Provide the (x, y) coordinate of the cell's center where the given text is located.  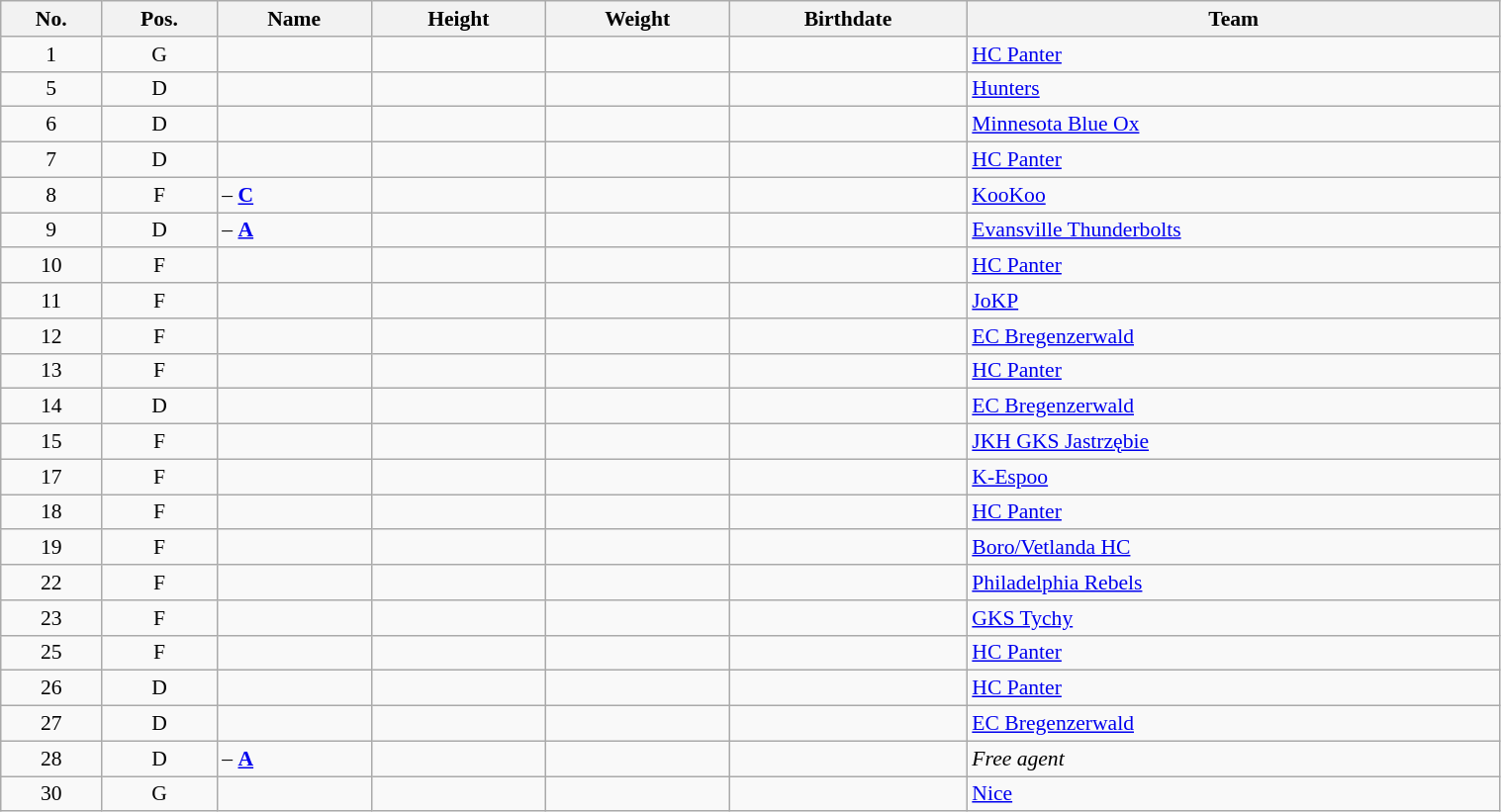
25 (51, 653)
19 (51, 548)
Height (458, 19)
12 (51, 336)
10 (51, 266)
6 (51, 125)
No. (51, 19)
JKH GKS Jastrzębie (1233, 442)
5 (51, 89)
14 (51, 406)
Philadelphia Rebels (1233, 583)
Pos. (160, 19)
13 (51, 371)
22 (51, 583)
Birthdate (849, 19)
K-Espoo (1233, 477)
Team (1233, 19)
26 (51, 688)
8 (51, 195)
17 (51, 477)
23 (51, 618)
9 (51, 230)
– C (294, 195)
Minnesota Blue Ox (1233, 125)
Name (294, 19)
11 (51, 301)
28 (51, 759)
JoKP (1233, 301)
Nice (1233, 794)
27 (51, 724)
Boro/Vetlanda HC (1233, 548)
Weight (637, 19)
1 (51, 54)
Free agent (1233, 759)
15 (51, 442)
18 (51, 512)
Hunters (1233, 89)
30 (51, 794)
GKS Tychy (1233, 618)
7 (51, 160)
KooKoo (1233, 195)
Evansville Thunderbolts (1233, 230)
